Detect which cell encompasses the target text, then output its (X, Y) center coordinate. 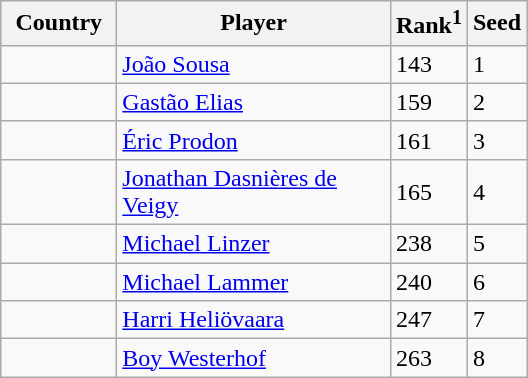
238 (428, 244)
159 (428, 102)
Harri Heliövaara (254, 320)
3 (496, 140)
7 (496, 320)
1 (496, 64)
Boy Westerhof (254, 358)
247 (428, 320)
6 (496, 282)
165 (428, 192)
Rank1 (428, 24)
João Sousa (254, 64)
2 (496, 102)
263 (428, 358)
240 (428, 282)
Jonathan Dasnières de Veigy (254, 192)
Éric Prodon (254, 140)
161 (428, 140)
Michael Linzer (254, 244)
Seed (496, 24)
4 (496, 192)
5 (496, 244)
Player (254, 24)
Country (59, 24)
Gastão Elias (254, 102)
Michael Lammer (254, 282)
8 (496, 358)
143 (428, 64)
